Locate the cell with the specified text and output its [X, Y] center coordinate. 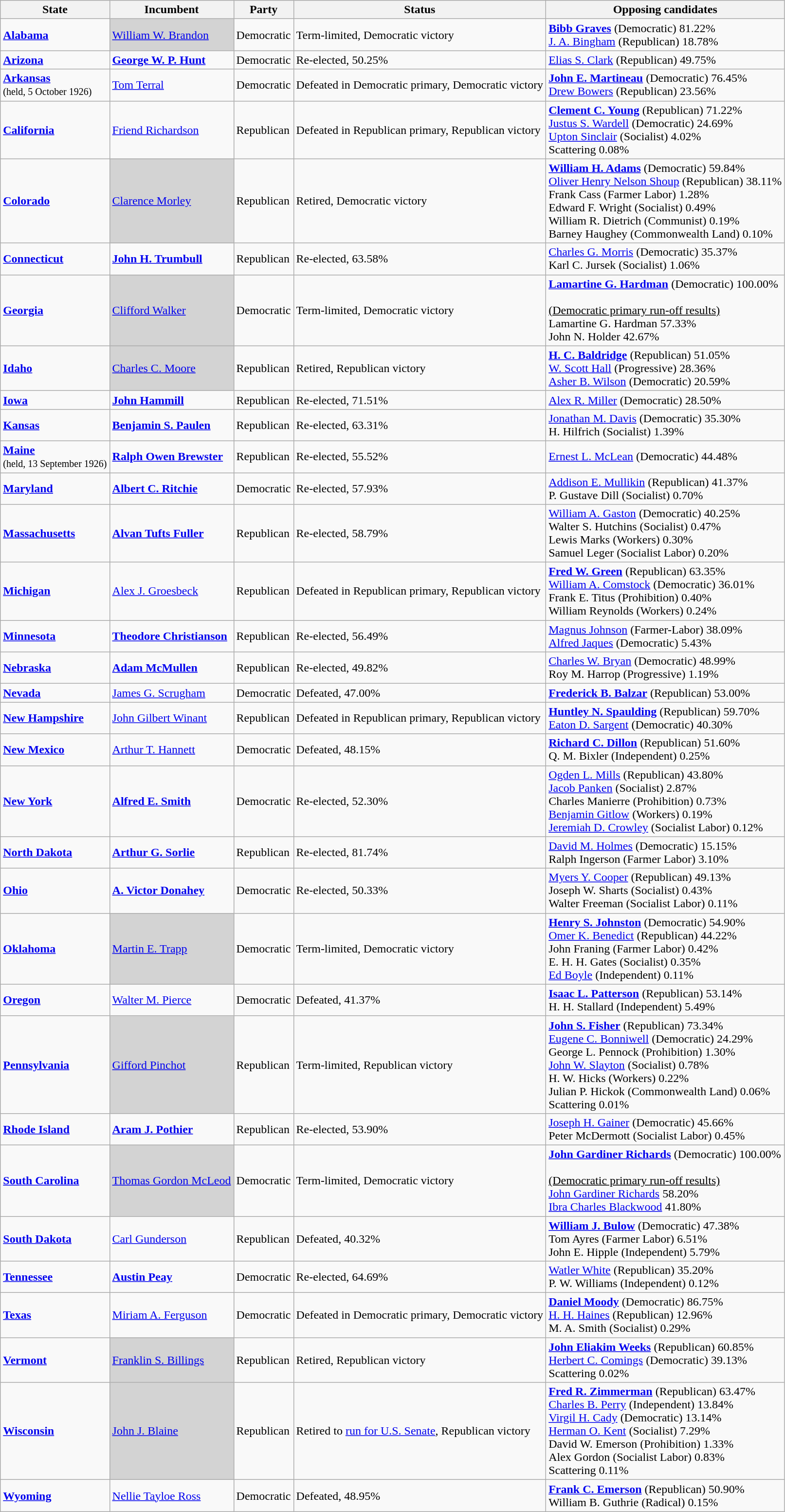
Nellie Tayloe Ross [171, 1496]
Magnus Johnson (Farmer-Labor) 38.09%Alfred Jaques (Democratic) 5.43% [665, 636]
Nevada [55, 693]
Oklahoma [55, 949]
Nebraska [55, 668]
Miriam A. Ferguson [171, 1315]
Opposing candidates [665, 10]
Re-elected, 52.30% [420, 801]
Re-elected, 50.33% [420, 891]
Rhode Island [55, 1129]
Aram J. Pothier [171, 1129]
John Eliakim Weeks (Republican) 60.85%Herbert C. Comings (Democratic) 39.13%Scattering 0.02% [665, 1360]
John E. Martineau (Democratic) 76.45%Drew Bowers (Republican) 23.56% [665, 85]
William A. Gaston (Democratic) 40.25%Walter S. Hutchins (Socialist) 0.47%Lewis Marks (Workers) 0.30%Samuel Leger (Socialist Labor) 0.20% [665, 534]
Re-elected, 49.82% [420, 668]
Alex R. Miller (Democratic) 28.50% [665, 400]
William W. Brandon [171, 35]
Jonathan M. Davis (Democratic) 35.30%H. Hilfrich (Socialist) 1.39% [665, 425]
Carl Gunderson [171, 1239]
Gifford Pinchot [171, 1064]
Isaac L. Patterson (Republican) 53.14%H. H. Stallard (Independent) 5.49% [665, 1000]
Pennsylvania [55, 1064]
California [55, 130]
Tennessee [55, 1277]
Charles W. Bryan (Democratic) 48.99%Roy M. Harrop (Progressive) 1.19% [665, 668]
Kansas [55, 425]
New Mexico [55, 750]
Re-elected, 56.49% [420, 636]
Charles G. Morris (Democratic) 35.37%Karl C. Jursek (Socialist) 1.06% [665, 259]
Benjamin S. Paulen [171, 425]
New York [55, 801]
James G. Scrugham [171, 693]
Arthur G. Sorlie [171, 852]
Re-elected, 63.58% [420, 259]
Adam McMullen [171, 668]
Watler White (Republican) 35.20%P. W. Williams (Independent) 0.12% [665, 1277]
Daniel Moody (Democratic) 86.75%H. H. Haines (Republican) 12.96%M. A. Smith (Socialist) 0.29% [665, 1315]
Arkansas(held, 5 October 1926) [55, 85]
Addison E. Mullikin (Republican) 41.37%P. Gustave Dill (Socialist) 0.70% [665, 488]
Lamartine G. Hardman (Democratic) 100.00%(Democratic primary run-off results)Lamartine G. Hardman 57.33%John N. Holder 42.67% [665, 310]
Vermont [55, 1360]
South Dakota [55, 1239]
John Hammill [171, 400]
Retired, Democratic victory [420, 201]
Fred W. Green (Republican) 63.35%William A. Comstock (Democratic) 36.01%Frank E. Titus (Prohibition) 0.40%William Reynolds (Workers) 0.24% [665, 591]
Texas [55, 1315]
Defeated, 48.95% [420, 1496]
John H. Trumbull [171, 259]
A. Victor Donahey [171, 891]
Retired to run for U.S. Senate, Republican victory [420, 1431]
Maryland [55, 488]
Wisconsin [55, 1431]
John Gilbert Winant [171, 718]
Alabama [55, 35]
David M. Holmes (Democratic) 15.15%Ralph Ingerson (Farmer Labor) 3.10% [665, 852]
Oregon [55, 1000]
Charles C. Moore [171, 368]
New Hampshire [55, 718]
Massachusetts [55, 534]
Arizona [55, 60]
Ohio [55, 891]
South Carolina [55, 1180]
Albert C. Ritchie [171, 488]
Defeated, 47.00% [420, 693]
Re-elected, 57.93% [420, 488]
Maine(held, 13 September 1926) [55, 457]
Arthur T. Hannett [171, 750]
H. C. Baldridge (Republican) 51.05%W. Scott Hall (Progressive) 28.36%Asher B. Wilson (Democratic) 20.59% [665, 368]
Frederick B. Balzar (Republican) 53.00% [665, 693]
Re-elected, 63.31% [420, 425]
John J. Blaine [171, 1431]
Thomas Gordon McLeod [171, 1180]
Wyoming [55, 1496]
Austin Peay [171, 1277]
Defeated, 40.32% [420, 1239]
Status [420, 10]
Party [264, 10]
Connecticut [55, 259]
Georgia [55, 310]
Martin E. Trapp [171, 949]
Idaho [55, 368]
Myers Y. Cooper (Republican) 49.13%Joseph W. Sharts (Socialist) 0.43%Walter Freeman (Socialist Labor) 0.11% [665, 891]
Friend Richardson [171, 130]
Defeated, 41.37% [420, 1000]
Bibb Graves (Democratic) 81.22%J. A. Bingham (Republican) 18.78% [665, 35]
Alfred E. Smith [171, 801]
Richard C. Dillon (Republican) 51.60%Q. M. Bixler (Independent) 0.25% [665, 750]
Huntley N. Spaulding (Republican) 59.70%Eaton D. Sargent (Democratic) 40.30% [665, 718]
Clarence Morley [171, 201]
Minnesota [55, 636]
Alex J. Groesbeck [171, 591]
Defeated, 48.15% [420, 750]
Incumbent [171, 10]
Elias S. Clark (Republican) 49.75% [665, 60]
Ralph Owen Brewster [171, 457]
Re-elected, 81.74% [420, 852]
Franklin S. Billings [171, 1360]
William J. Bulow (Democratic) 47.38%Tom Ayres (Farmer Labor) 6.51%John E. Hipple (Independent) 5.79% [665, 1239]
Re-elected, 64.69% [420, 1277]
Re-elected, 71.51% [420, 400]
Tom Terral [171, 85]
Theodore Christianson [171, 636]
Term-limited, Republican victory [420, 1064]
Re-elected, 53.90% [420, 1129]
George W. P. Hunt [171, 60]
Clifford Walker [171, 310]
Joseph H. Gainer (Democratic) 45.66%Peter McDermott (Socialist Labor) 0.45% [665, 1129]
Alvan Tufts Fuller [171, 534]
Michigan [55, 591]
Re-elected, 55.52% [420, 457]
Re-elected, 58.79% [420, 534]
State [55, 10]
Frank C. Emerson (Republican) 50.90%William B. Guthrie (Radical) 0.15% [665, 1496]
Re-elected, 50.25% [420, 60]
Ernest L. McLean (Democratic) 44.48% [665, 457]
Walter M. Pierce [171, 1000]
Colorado [55, 201]
Iowa [55, 400]
Clement C. Young (Republican) 71.22%Justus S. Wardell (Democratic) 24.69%Upton Sinclair (Socialist) 4.02%Scattering 0.08% [665, 130]
North Dakota [55, 852]
John Gardiner Richards (Democratic) 100.00%(Democratic primary run-off results)John Gardiner Richards 58.20%Ibra Charles Blackwood 41.80% [665, 1180]
